Find where the given text appears and provide that cell's center as (X, Y) coordinate. 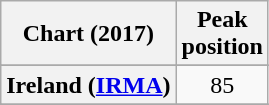
Chart (2017) (88, 34)
Peakposition (222, 34)
85 (222, 85)
Ireland (IRMA) (88, 85)
